Find where the given text appears and provide that cell's center as (x, y) coordinate. 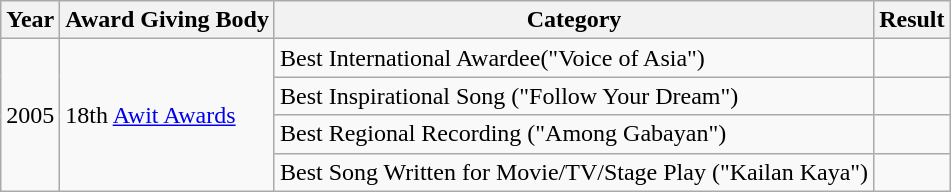
Best Regional Recording ("Among Gabayan") (574, 134)
Result (912, 20)
Best International Awardee("Voice of Asia") (574, 58)
Category (574, 20)
Best Song Written for Movie/TV/Stage Play ("Kailan Kaya") (574, 172)
Award Giving Body (168, 20)
2005 (30, 115)
Best Inspirational Song ("Follow Your Dream") (574, 96)
Year (30, 20)
18th Awit Awards (168, 115)
